Identify which cell holds the provided text, then report its [X, Y] central coordinate. 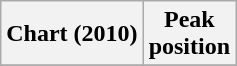
Peakposition [189, 34]
Chart (2010) [72, 34]
